Provide the [X, Y] coordinate of the cell's center where the given text is located.  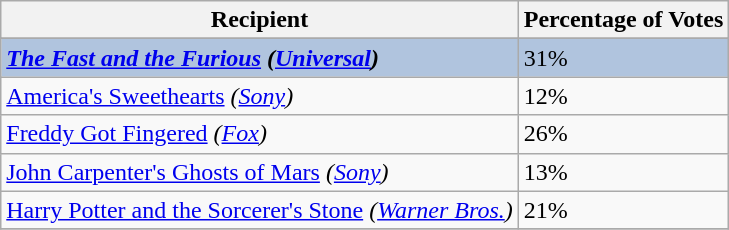
Recipient [260, 20]
31% [624, 58]
13% [624, 172]
Percentage of Votes [624, 20]
Freddy Got Fingered (Fox) [260, 134]
26% [624, 134]
Harry Potter and the Sorcerer's Stone (Warner Bros.) [260, 210]
America's Sweethearts (Sony) [260, 96]
The Fast and the Furious (Universal) [260, 58]
John Carpenter's Ghosts of Mars (Sony) [260, 172]
21% [624, 210]
12% [624, 96]
